Scan for the cell matching the given text and deliver its (X, Y) coordinate at center. 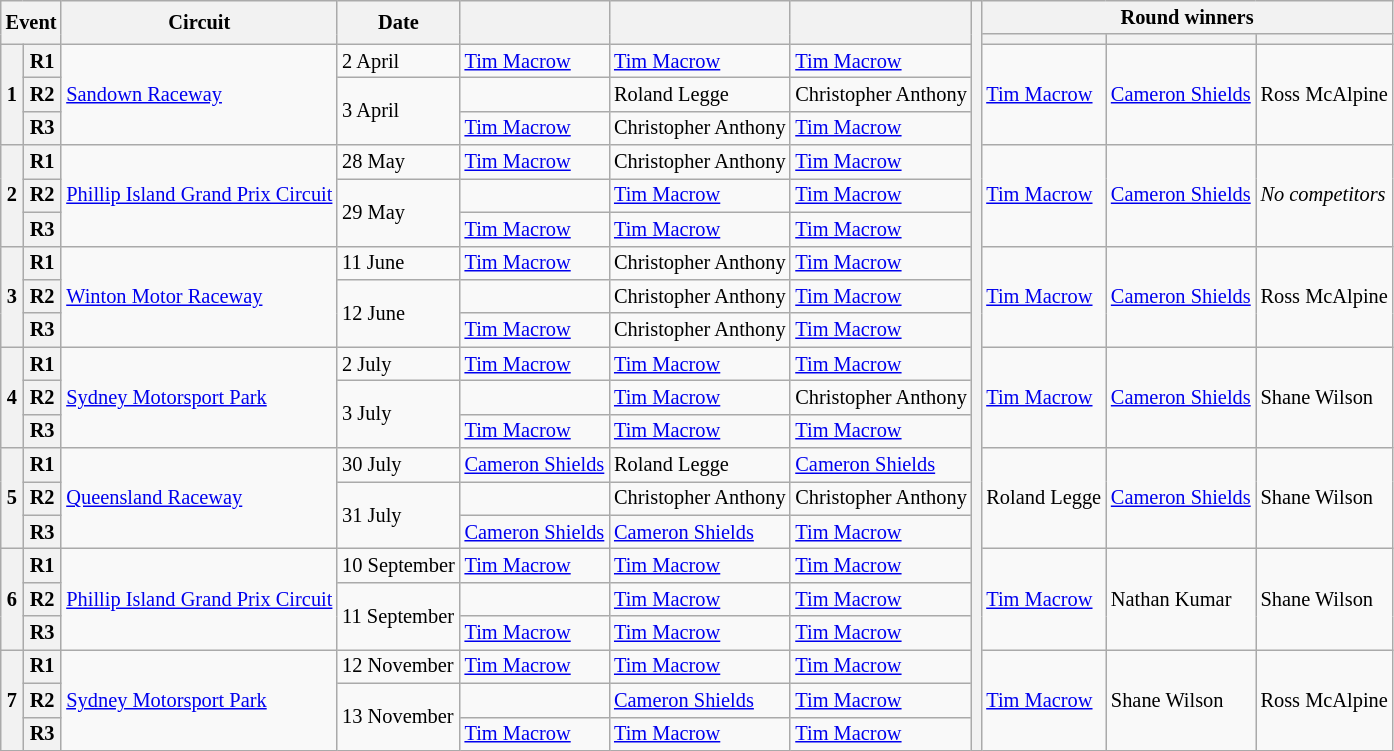
1 (12, 94)
Sandown Raceway (199, 94)
31 July (398, 514)
Circuit (199, 22)
Date (398, 22)
Round winners (1186, 17)
Event (32, 22)
Nathan Kumar (1181, 598)
Winton Motor Raceway (199, 296)
No competitors (1324, 196)
11 June (398, 263)
Queensland Raceway (199, 498)
30 July (398, 465)
2 July (398, 364)
2 April (398, 61)
11 September (398, 616)
4 (12, 398)
29 May (398, 212)
12 June (398, 312)
28 May (398, 162)
3 April (398, 110)
10 September (398, 565)
6 (12, 598)
5 (12, 498)
3 (12, 296)
12 November (398, 666)
2 (12, 196)
3 July (398, 414)
13 November (398, 716)
7 (12, 700)
